Return [X, Y] of the center of cell containing provided text 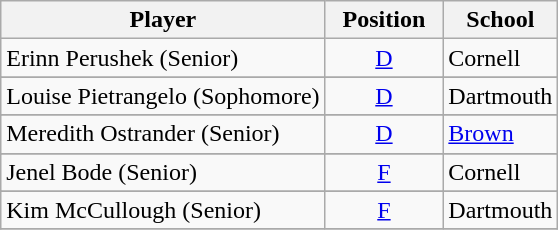
Louise Pietrangelo (Sophomore) [163, 96]
Position [384, 20]
Erinn Perushek (Senior) [163, 58]
Brown [500, 134]
Player [163, 20]
School [500, 20]
Kim McCullough (Senior) [163, 210]
Jenel Bode (Senior) [163, 172]
Meredith Ostrander (Senior) [163, 134]
